Return the (x, y) coordinate for the center point of the cell that contains the specified text.  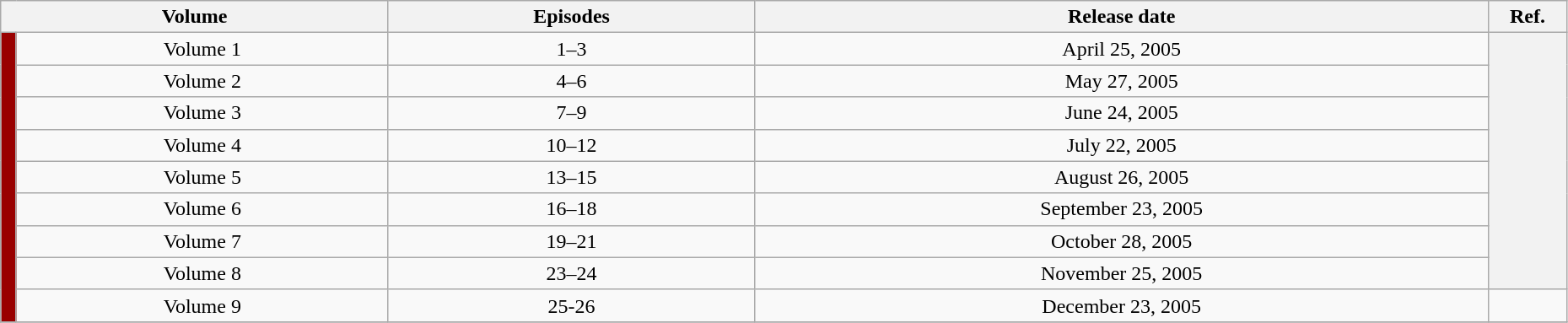
July 22, 2005 (1122, 145)
Volume 1 (202, 49)
1–3 (571, 49)
Volume (195, 17)
16–18 (571, 209)
Volume 5 (202, 177)
Volume 9 (202, 305)
Volume 4 (202, 145)
7–9 (571, 113)
October 28, 2005 (1122, 241)
Release date (1122, 17)
Volume 8 (202, 273)
November 25, 2005 (1122, 273)
10–12 (571, 145)
December 23, 2005 (1122, 305)
August 26, 2005 (1122, 177)
Volume 3 (202, 113)
13–15 (571, 177)
Ref. (1528, 17)
September 23, 2005 (1122, 209)
19–21 (571, 241)
Episodes (571, 17)
April 25, 2005 (1122, 49)
June 24, 2005 (1122, 113)
23–24 (571, 273)
25-26 (571, 305)
Volume 7 (202, 241)
Volume 6 (202, 209)
May 27, 2005 (1122, 81)
4–6 (571, 81)
Volume 2 (202, 81)
